Find where the given text appears and provide that cell's center as [x, y] coordinate. 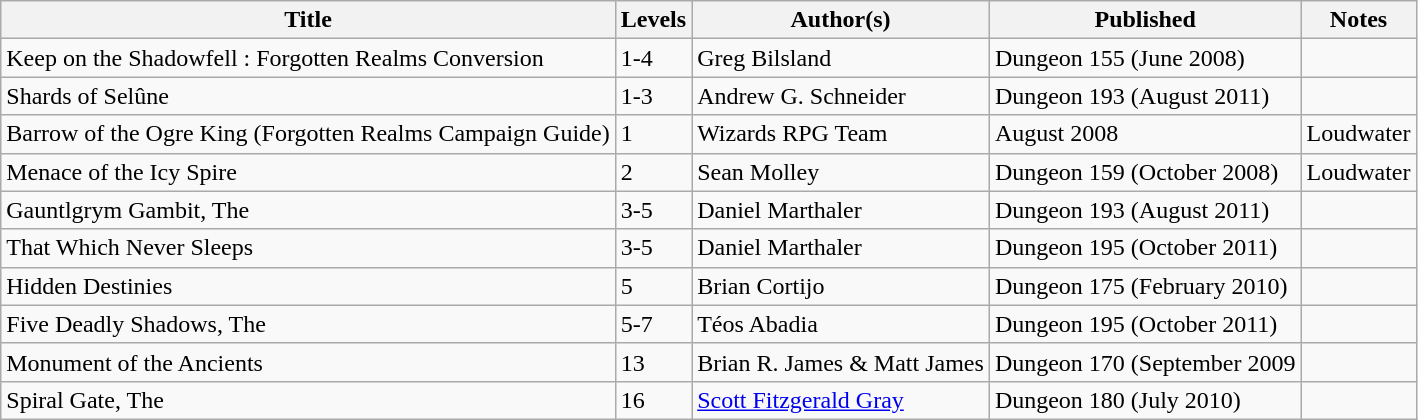
Keep on the Shadowfell : Forgotten Realms Conversion [308, 58]
Published [1145, 20]
That Which Never Sleeps [308, 248]
Greg Bilsland [841, 58]
Sean Molley [841, 172]
Dungeon 170 (September 2009 [1145, 362]
5-7 [653, 324]
Brian Cortijo [841, 286]
Gauntlgrym Gambit, The [308, 210]
Dungeon 159 (October 2008) [1145, 172]
Levels [653, 20]
16 [653, 400]
13 [653, 362]
Title [308, 20]
Hidden Destinies [308, 286]
Spiral Gate, The [308, 400]
Téos Abadia [841, 324]
Monument of the Ancients [308, 362]
1 [653, 134]
Scott Fitzgerald Gray [841, 400]
Dungeon 180 (July 2010) [1145, 400]
1-3 [653, 96]
Five Deadly Shadows, The [308, 324]
Barrow of the Ogre King (Forgotten Realms Campaign Guide) [308, 134]
Menace of the Icy Spire [308, 172]
Brian R. James & Matt James [841, 362]
Author(s) [841, 20]
Dungeon 155 (June 2008) [1145, 58]
Andrew G. Schneider [841, 96]
August 2008 [1145, 134]
1-4 [653, 58]
Dungeon 175 (February 2010) [1145, 286]
Wizards RPG Team [841, 134]
Shards of Selûne [308, 96]
Notes [1358, 20]
2 [653, 172]
5 [653, 286]
